Output the [X, Y] coordinate of the center of the cell containing the given text.  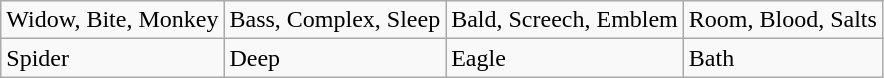
Room, Blood, Salts [782, 20]
Bass, Complex, Sleep [335, 20]
Widow, Bite, Monkey [112, 20]
Spider [112, 58]
Eagle [565, 58]
Bath [782, 58]
Deep [335, 58]
Bald, Screech, Emblem [565, 20]
